Output the (X, Y) coordinate of the center of the cell containing the given text.  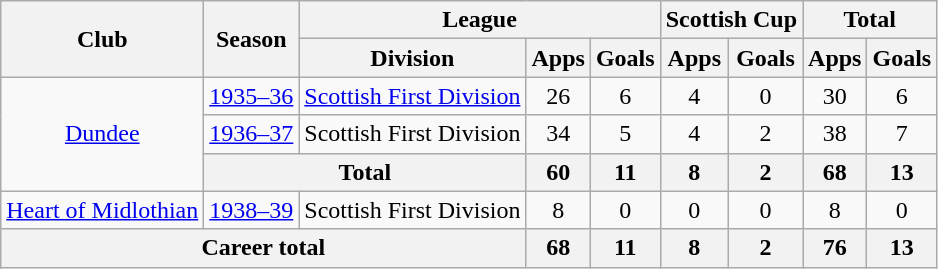
34 (558, 134)
Dundee (102, 134)
7 (902, 134)
Scottish Cup (731, 20)
1938–39 (252, 210)
26 (558, 96)
76 (835, 248)
5 (625, 134)
30 (835, 96)
League (480, 20)
60 (558, 172)
38 (835, 134)
Club (102, 39)
1936–37 (252, 134)
1935–36 (252, 96)
Division (412, 58)
Season (252, 39)
Career total (264, 248)
Heart of Midlothian (102, 210)
